Scan for the cell matching the given text and deliver its (X, Y) coordinate at center. 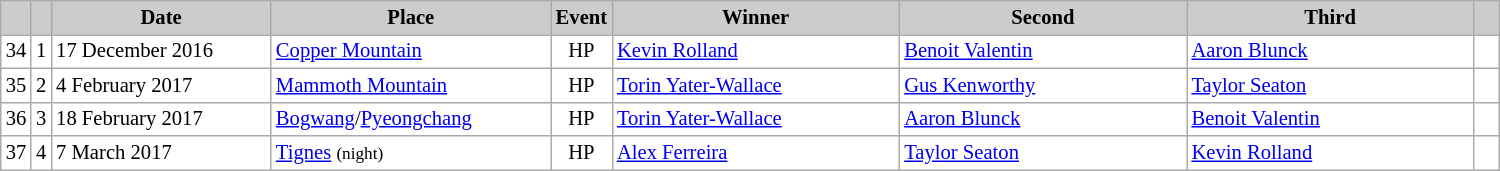
4 February 2017 (161, 85)
17 December 2016 (161, 51)
7 March 2017 (161, 153)
Copper Mountain (411, 51)
2 (41, 85)
35 (16, 85)
18 February 2017 (161, 119)
37 (16, 153)
Tignes (night) (411, 153)
36 (16, 119)
1 (41, 51)
Date (161, 17)
4 (41, 153)
34 (16, 51)
Mammoth Mountain (411, 85)
3 (41, 119)
Winner (756, 17)
Alex Ferreira (756, 153)
Place (411, 17)
Third (1330, 17)
Bogwang/Pyeongchang (411, 119)
Event (582, 17)
Second (1042, 17)
Gus Kenworthy (1042, 85)
